Identify which cell holds the provided text, then report its (X, Y) central coordinate. 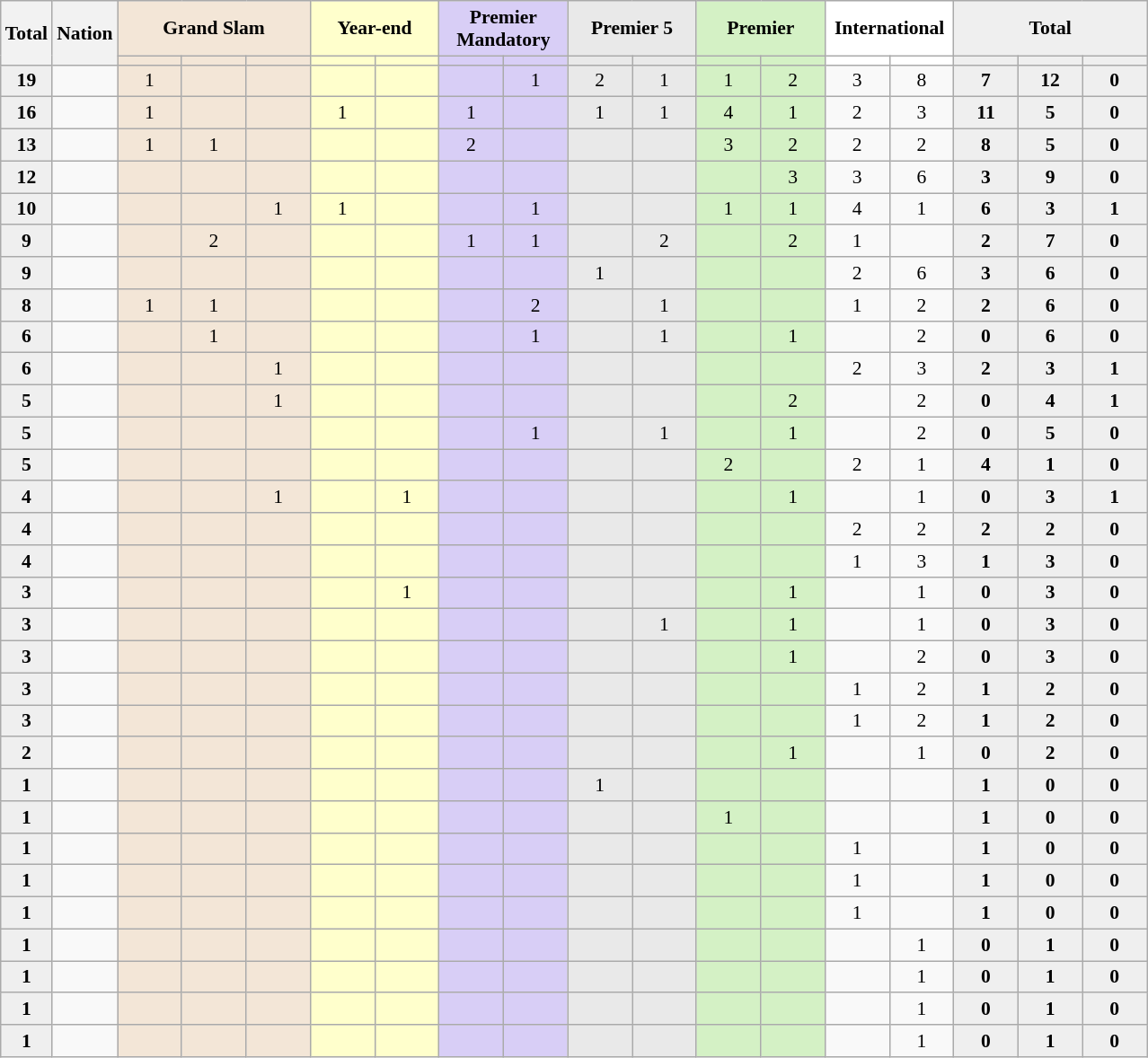
Nation (84, 32)
Grand Slam (214, 29)
Year-end (374, 29)
Premier Mandatory (503, 29)
Premier 5 (632, 29)
10 (27, 209)
13 (27, 145)
11 (986, 113)
16 (27, 113)
International (889, 29)
19 (27, 81)
Premier (760, 29)
